Pinpoint the cell where the given text exists, returning its [X, Y] midpoint coordinate. 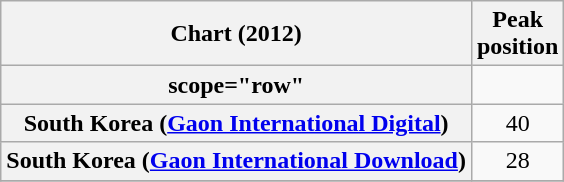
28 [517, 161]
Chart (2012) [236, 34]
scope="row" [236, 85]
Peakposition [517, 34]
South Korea (Gaon International Digital) [236, 123]
South Korea (Gaon International Download) [236, 161]
40 [517, 123]
